From the cell containing the given text, extract its center point as (X, Y) coordinate. 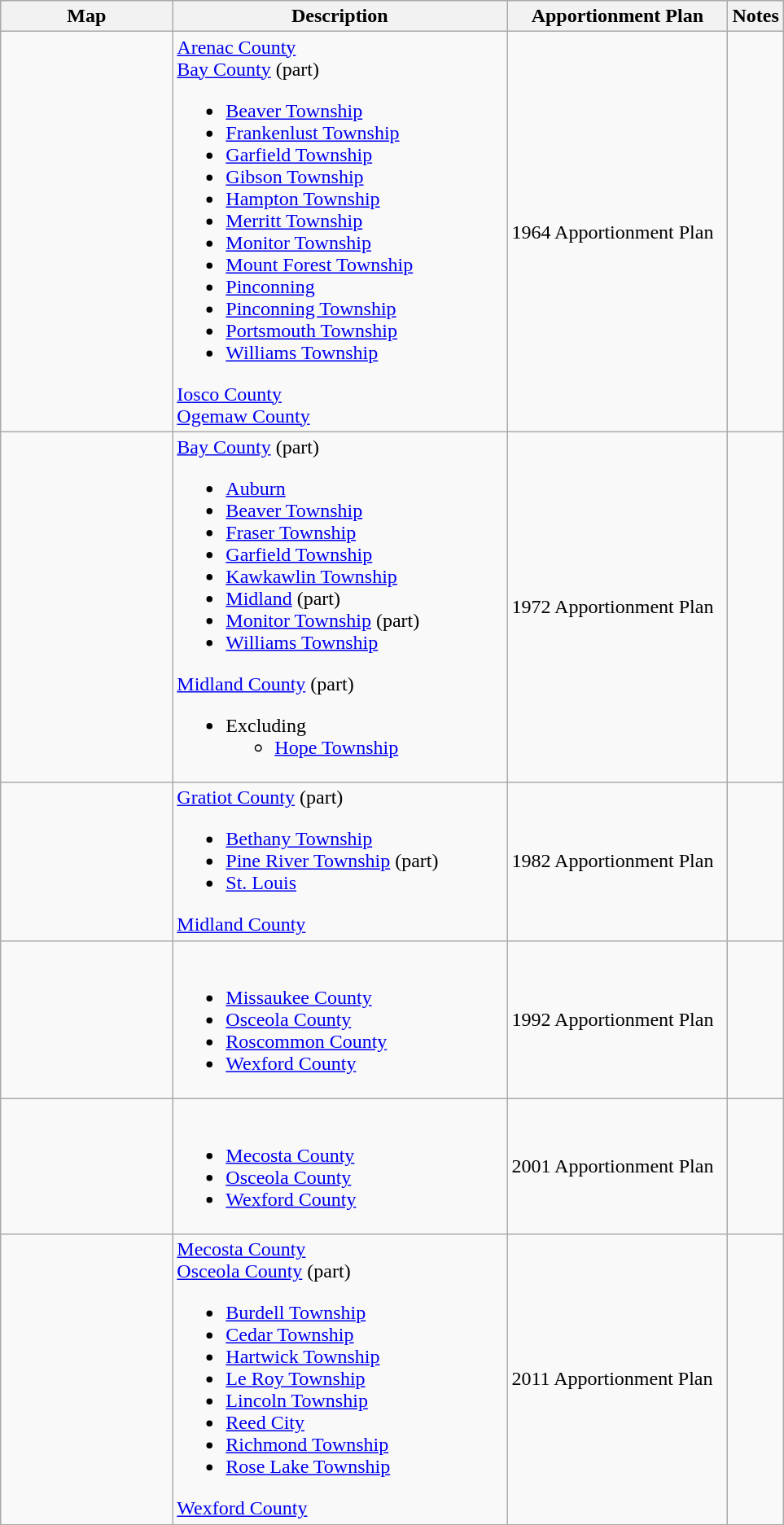
Gratiot County (part)Bethany TownshipPine River Township (part)St. LouisMidland County (340, 861)
2011 Apportionment Plan (617, 1379)
Mecosta CountyOsceola CountyWexford County (340, 1166)
Description (340, 16)
1964 Apportionment Plan (617, 231)
Apportionment Plan (617, 16)
Missaukee CountyOsceola CountyRoscommon CountyWexford County (340, 1019)
Map (86, 16)
1972 Apportionment Plan (617, 607)
1992 Apportionment Plan (617, 1019)
Notes (756, 16)
2001 Apportionment Plan (617, 1166)
1982 Apportionment Plan (617, 861)
